Detect which cell encompasses the target text, then output its [x, y] center coordinate. 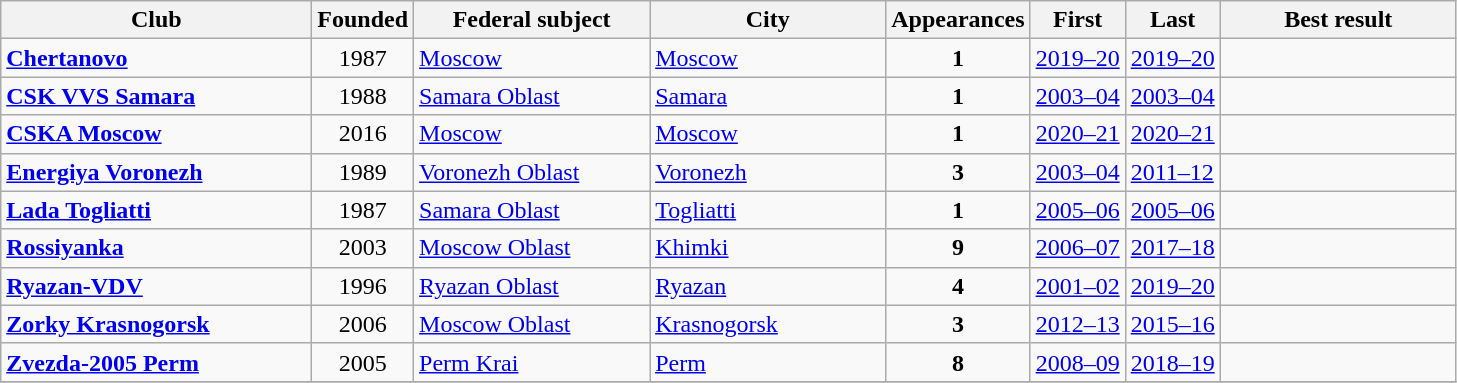
2008–09 [1078, 362]
Ryazan-VDV [156, 286]
Energiya Voronezh [156, 172]
Perm Krai [532, 362]
Best result [1338, 20]
2016 [363, 134]
Samara [768, 96]
2003 [363, 248]
4 [958, 286]
CSK VVS Samara [156, 96]
Last [1172, 20]
Voronezh [768, 172]
2001–02 [1078, 286]
Federal subject [532, 20]
1988 [363, 96]
First [1078, 20]
Togliatti [768, 210]
Lada Togliatti [156, 210]
Club [156, 20]
2012–13 [1078, 324]
Khimki [768, 248]
Krasnogorsk [768, 324]
2015–16 [1172, 324]
2006 [363, 324]
2005 [363, 362]
2018–19 [1172, 362]
Ryazan Oblast [532, 286]
2011–12 [1172, 172]
Zvezda-2005 Perm [156, 362]
Perm [768, 362]
Ryazan [768, 286]
2006–07 [1078, 248]
Appearances [958, 20]
CSKA Moscow [156, 134]
2017–18 [1172, 248]
8 [958, 362]
Founded [363, 20]
Chertanovo [156, 58]
Zorky Krasnogorsk [156, 324]
1996 [363, 286]
9 [958, 248]
City [768, 20]
Voronezh Oblast [532, 172]
1989 [363, 172]
Rossiyanka [156, 248]
